Capture the cell that displays the provided text and extract its [X, Y] central coordinate. 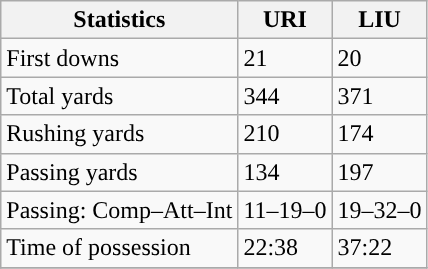
371 [380, 96]
Rushing yards [120, 134]
Total yards [120, 96]
134 [285, 172]
First downs [120, 58]
11–19–0 [285, 210]
37:22 [380, 248]
19–32–0 [380, 210]
21 [285, 58]
344 [285, 96]
20 [380, 58]
22:38 [285, 248]
Passing yards [120, 172]
174 [380, 134]
URI [285, 20]
210 [285, 134]
Passing: Comp–Att–Int [120, 210]
Time of possession [120, 248]
197 [380, 172]
Statistics [120, 20]
LIU [380, 20]
